For the text-containing cell, return its midpoint in [X, Y] coordinate format. 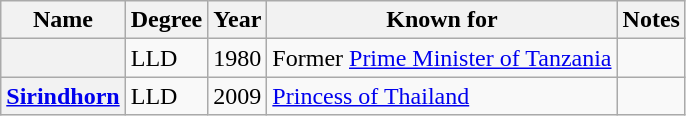
Year [238, 20]
Former Prime Minister of Tanzania [442, 58]
Name [63, 20]
Sirindhorn [63, 96]
2009 [238, 96]
Princess of Thailand [442, 96]
Notes [651, 20]
1980 [238, 58]
Degree [166, 20]
Known for [442, 20]
